Capture the cell that displays the provided text and extract its [X, Y] central coordinate. 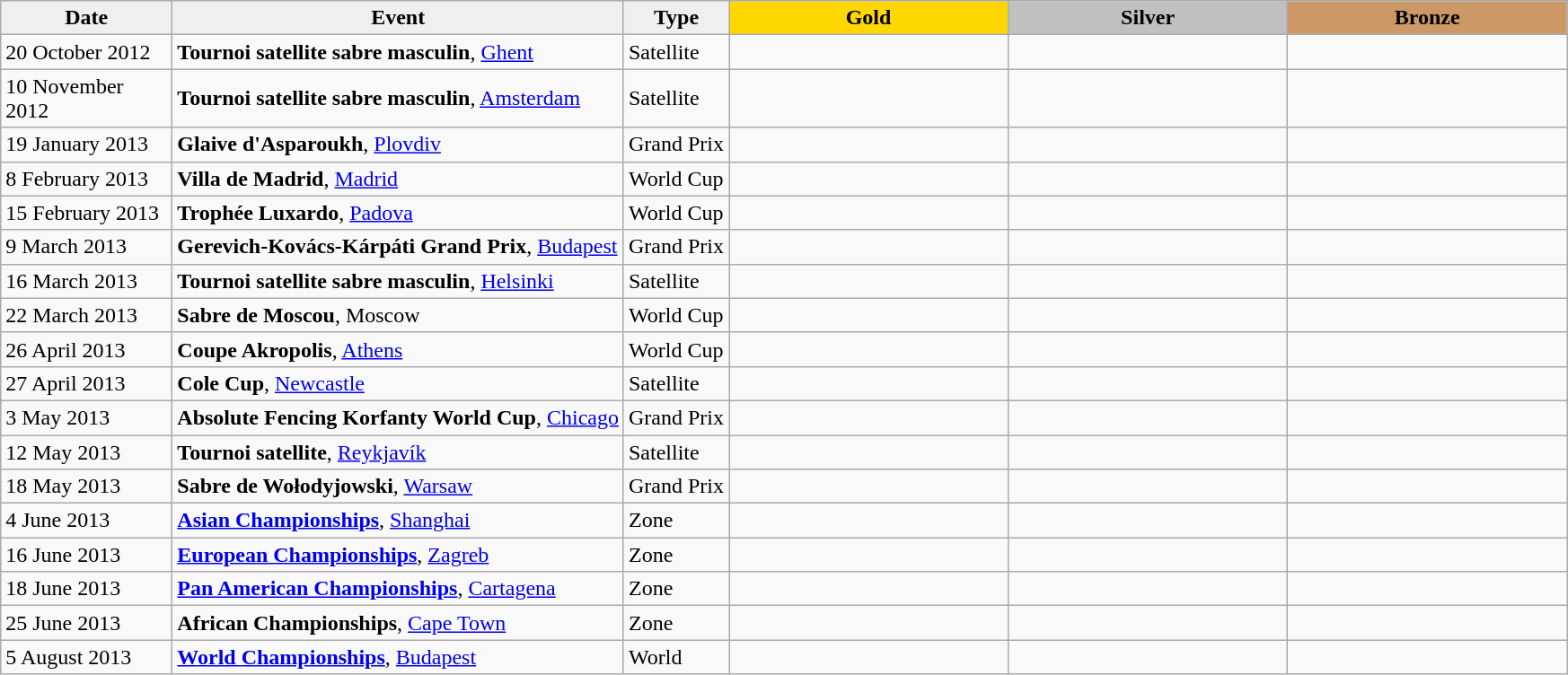
15 February 2013 [86, 213]
Sabre de Wołodyjowski, Warsaw [399, 487]
Glaive d'Asparoukh, Plovdiv [399, 145]
Trophée Luxardo, Padova [399, 213]
16 March 2013 [86, 281]
Bronze [1428, 18]
Cole Cup, Newcastle [399, 383]
19 January 2013 [86, 145]
18 June 2013 [86, 589]
Date [86, 18]
Sabre de Moscou, Moscow [399, 315]
Absolute Fencing Korfanty World Cup, Chicago [399, 417]
Villa de Madrid, Madrid [399, 179]
10 November 2012 [86, 99]
Pan American Championships, Cartagena [399, 589]
3 May 2013 [86, 417]
9 March 2013 [86, 247]
22 March 2013 [86, 315]
26 April 2013 [86, 349]
4 June 2013 [86, 521]
27 April 2013 [86, 383]
Event [399, 18]
18 May 2013 [86, 487]
Tournoi satellite sabre masculin, Helsinki [399, 281]
African Championships, Cape Town [399, 623]
Silver [1148, 18]
8 February 2013 [86, 179]
25 June 2013 [86, 623]
5 August 2013 [86, 657]
Type [675, 18]
World Championships, Budapest [399, 657]
Gold [869, 18]
World [675, 657]
Asian Championships, Shanghai [399, 521]
Coupe Akropolis, Athens [399, 349]
Tournoi satellite, Reykjavík [399, 451]
Tournoi satellite sabre masculin, Ghent [399, 52]
20 October 2012 [86, 52]
Tournoi satellite sabre masculin, Amsterdam [399, 99]
12 May 2013 [86, 451]
Gerevich-Kovács-Kárpáti Grand Prix, Budapest [399, 247]
16 June 2013 [86, 555]
European Championships, Zagreb [399, 555]
